Capture the cell that displays the provided text and extract its (X, Y) central coordinate. 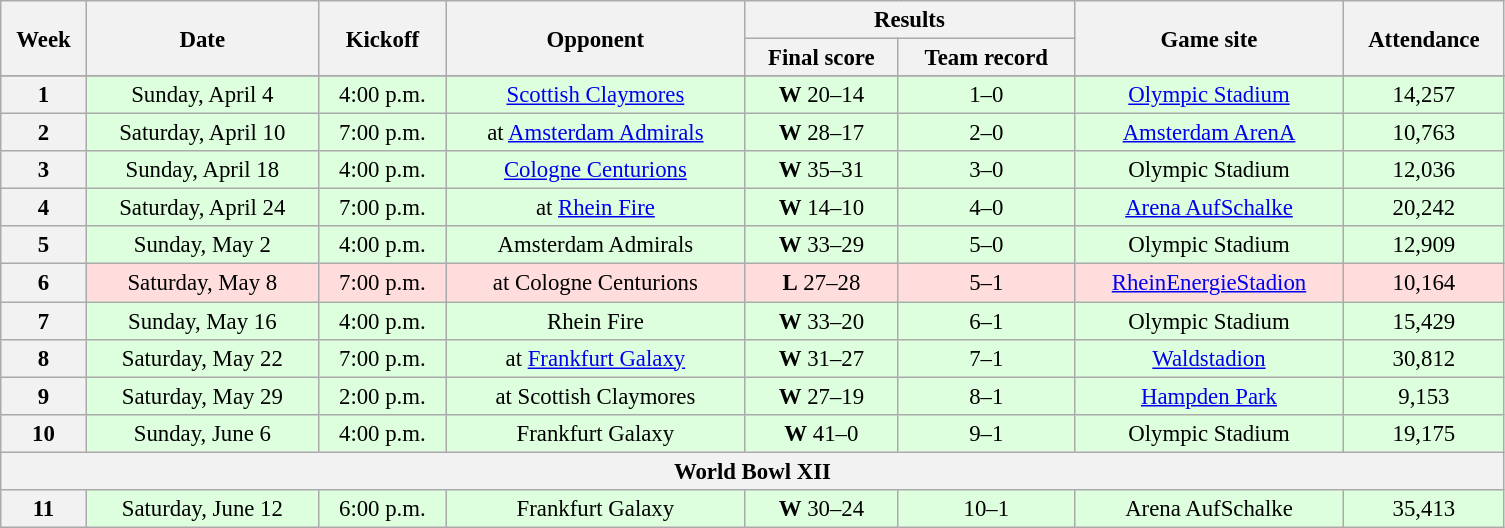
Waldstadion (1208, 358)
10,763 (1424, 133)
RheinEnergieStadion (1208, 283)
W 27–19 (821, 396)
Saturday, April 10 (202, 133)
Week (44, 38)
Saturday, May 22 (202, 358)
14,257 (1424, 95)
W 30–24 (821, 509)
5–1 (986, 283)
2:00 p.m. (382, 396)
W 31–27 (821, 358)
10–1 (986, 509)
Sunday, June 6 (202, 433)
4–0 (986, 208)
Team record (986, 58)
10,164 (1424, 283)
3–0 (986, 170)
W 14–10 (821, 208)
at Scottish Claymores (595, 396)
Game site (1208, 38)
W 35–31 (821, 170)
Amsterdam ArenA (1208, 133)
at Frankfurt Galaxy (595, 358)
Rhein Fire (595, 321)
6 (44, 283)
W 41–0 (821, 433)
at Amsterdam Admirals (595, 133)
1–0 (986, 95)
35,413 (1424, 509)
20,242 (1424, 208)
Saturday, June 12 (202, 509)
at Rhein Fire (595, 208)
Scottish Claymores (595, 95)
Saturday, April 24 (202, 208)
Results (909, 20)
Kickoff (382, 38)
Attendance (1424, 38)
Hampden Park (1208, 396)
12,036 (1424, 170)
Sunday, May 16 (202, 321)
at Cologne Centurions (595, 283)
1 (44, 95)
Final score (821, 58)
Sunday, April 4 (202, 95)
30,812 (1424, 358)
15,429 (1424, 321)
Saturday, May 8 (202, 283)
7–1 (986, 358)
7 (44, 321)
Saturday, May 29 (202, 396)
6:00 p.m. (382, 509)
19,175 (1424, 433)
8–1 (986, 396)
5–0 (986, 245)
3 (44, 170)
Sunday, May 2 (202, 245)
W 33–29 (821, 245)
5 (44, 245)
World Bowl XII (752, 471)
2 (44, 133)
9–1 (986, 433)
W 28–17 (821, 133)
8 (44, 358)
11 (44, 509)
9,153 (1424, 396)
L 27–28 (821, 283)
Cologne Centurions (595, 170)
W 33–20 (821, 321)
10 (44, 433)
Date (202, 38)
Amsterdam Admirals (595, 245)
4 (44, 208)
Sunday, April 18 (202, 170)
2–0 (986, 133)
6–1 (986, 321)
Opponent (595, 38)
W 20–14 (821, 95)
12,909 (1424, 245)
9 (44, 396)
